Find where the given text appears and provide that cell's center as [X, Y] coordinate. 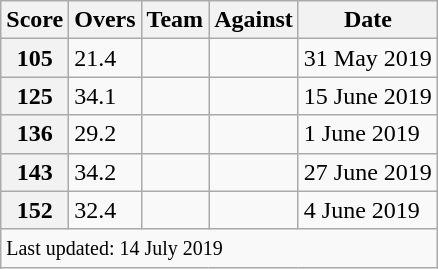
34.2 [105, 172]
1 June 2019 [368, 134]
Overs [105, 20]
15 June 2019 [368, 96]
152 [35, 210]
21.4 [105, 58]
Team [175, 20]
Score [35, 20]
125 [35, 96]
143 [35, 172]
27 June 2019 [368, 172]
136 [35, 134]
4 June 2019 [368, 210]
29.2 [105, 134]
31 May 2019 [368, 58]
Last updated: 14 July 2019 [220, 248]
105 [35, 58]
Against [254, 20]
Date [368, 20]
34.1 [105, 96]
32.4 [105, 210]
